From the cell containing the given text, extract its center point as (x, y) coordinate. 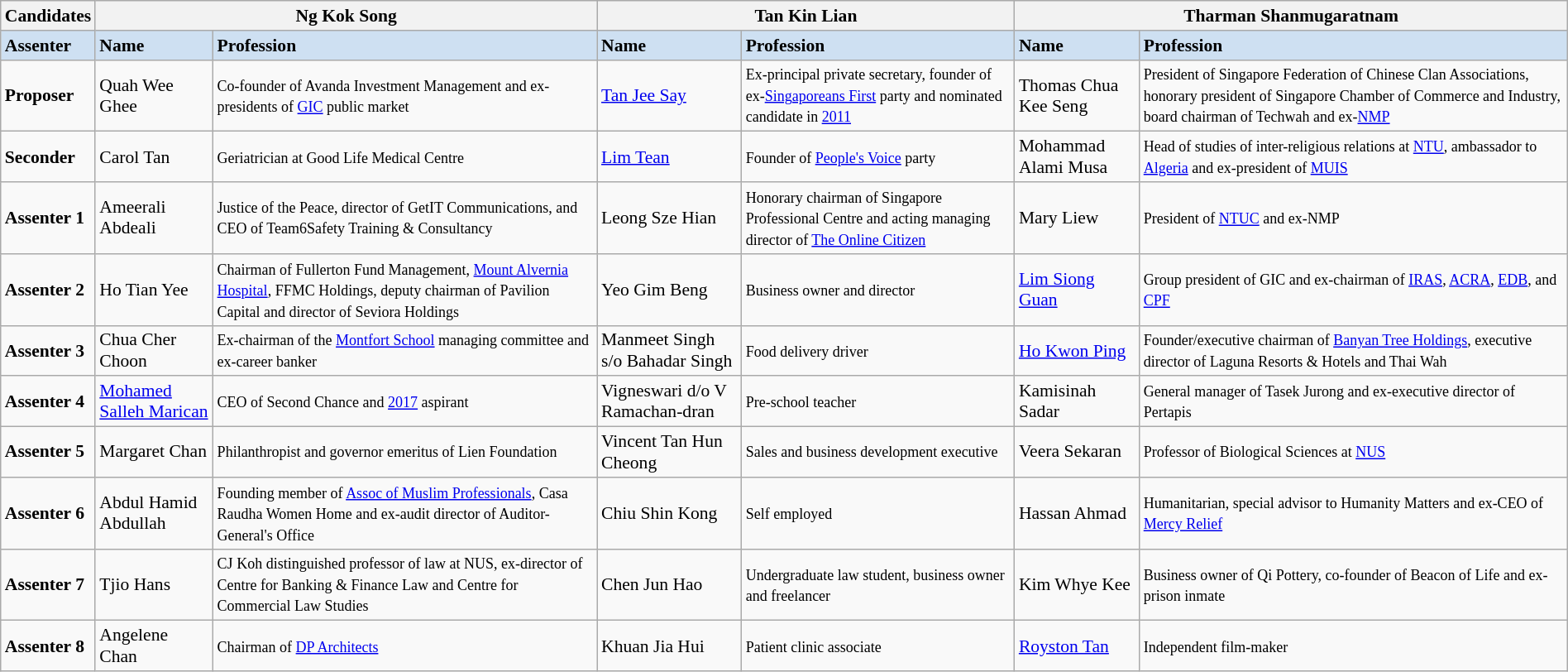
General manager of Tasek Jurong and ex-executive director of Pertapis (1354, 402)
Assenter (48, 46)
Lim Siong Guan (1077, 290)
Professor of Biological Sciences at NUS (1354, 452)
Ho Tian Yee (154, 290)
Head of studies of inter-religious relations at NTU, ambassador to Algeria and ex-president of MUIS (1354, 157)
CJ Koh distinguished professor of law at NUS, ex-director of Centre for Banking & Finance Law and Centre for Commercial Law Studies (405, 584)
Manmeet Singh s/o Bahadar Singh (670, 351)
Founding member of Assoc of Muslim Professionals, Casa Raudha Women Home and ex-audit director of Auditor-General's Office (405, 513)
Undergraduate law student, business owner and freelancer (878, 584)
President of NTUC and ex-NMP (1354, 218)
Pre-school teacher (878, 402)
Thomas Chua Kee Seng (1077, 96)
Philanthropist and governor emeritus of Lien Foundation (405, 452)
Carol Tan (154, 157)
Co-founder of Avanda Investment Management and ex-presidents of GIC public market (405, 96)
Candidates (48, 16)
Food delivery driver (878, 351)
Mohammad Alami Musa (1077, 157)
Chua Cher Choon (154, 351)
Ex-chairman of the Montfort School managing committee and ex-career banker (405, 351)
Ex-principal private secretary, founder of ex-Singaporeans First party and nominated candidate in 2011 (878, 96)
Tan Jee Say (670, 96)
Tan Kin Lian (806, 16)
Assenter 4 (48, 402)
Chairman of Fullerton Fund Management, Mount Alvernia Hospital, FFMC Holdings, deputy chairman of Pavilion Capital and director of Seviora Holdings (405, 290)
Business owner of Qi Pottery, co-founder of Beacon of Life and ex-prison inmate (1354, 584)
Self employed (878, 513)
Founder of People's Voice party (878, 157)
Group president of GIC and ex-chairman of IRAS, ACRA, EDB, and CPF (1354, 290)
Independent film-maker (1354, 646)
Humanitarian, special advisor to Humanity Matters and ex-CEO of Mercy Relief (1354, 513)
Tharman Shanmugaratnam (1291, 16)
Mary Liew (1077, 218)
Lim Tean (670, 157)
Veera Sekaran (1077, 452)
Chairman of DP Architects (405, 646)
Mohamed Salleh Marican (154, 402)
Khuan Jia Hui (670, 646)
Abdul Hamid Abdullah (154, 513)
Assenter 1 (48, 218)
Margaret Chan (154, 452)
Kamisinah Sadar (1077, 402)
Vigneswari d/o V Ramachan-dran (670, 402)
Justice of the Peace, director of GetIT Communications, and CEO of Team6Safety Training & Consultancy (405, 218)
Yeo Gim Beng (670, 290)
Chen Jun Hao (670, 584)
Assenter 8 (48, 646)
Ho Kwon Ping (1077, 351)
Business owner and director (878, 290)
Seconder (48, 157)
Assenter 7 (48, 584)
Vincent Tan Hun Cheong (670, 452)
Assenter 5 (48, 452)
Patient clinic associate (878, 646)
Proposer (48, 96)
Chiu Shin Kong (670, 513)
Angelene Chan (154, 646)
Assenter 6 (48, 513)
Assenter 2 (48, 290)
Royston Tan (1077, 646)
CEO of Second Chance and 2017 aspirant (405, 402)
Kim Whye Kee (1077, 584)
Ameerali Abdeali (154, 218)
Quah Wee Ghee (154, 96)
Sales and business development executive (878, 452)
Tjio Hans (154, 584)
Hassan Ahmad (1077, 513)
Founder/executive chairman of Banyan Tree Holdings, executive director of Laguna Resorts & Hotels and Thai Wah (1354, 351)
Assenter 3 (48, 351)
Honorary chairman of Singapore Professional Centre and acting managing director of The Online Citizen (878, 218)
Ng Kok Song (346, 16)
Leong Sze Hian (670, 218)
Geriatrician at Good Life Medical Centre (405, 157)
